Output the (X, Y) coordinate of the center of the cell containing the given text.  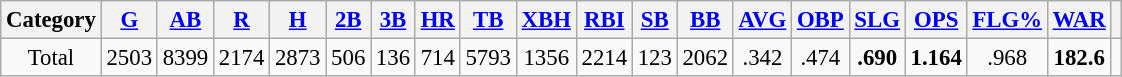
WAR (1079, 20)
TB (488, 20)
.968 (1007, 58)
Category (51, 20)
.474 (820, 58)
2B (348, 20)
G (129, 20)
R (241, 20)
HR (438, 20)
2174 (241, 58)
2062 (705, 58)
FLG% (1007, 20)
8399 (185, 58)
.342 (762, 58)
OBP (820, 20)
3B (394, 20)
BB (705, 20)
RBI (604, 20)
5793 (488, 58)
H (298, 20)
506 (348, 58)
136 (394, 58)
XBH (546, 20)
AB (185, 20)
AVG (762, 20)
1.164 (936, 58)
123 (654, 58)
OPS (936, 20)
182.6 (1079, 58)
2214 (604, 58)
Total (51, 58)
1356 (546, 58)
.690 (877, 58)
2503 (129, 58)
714 (438, 58)
SLG (877, 20)
SB (654, 20)
2873 (298, 58)
